From the cell containing the given text, extract its center point as [x, y] coordinate. 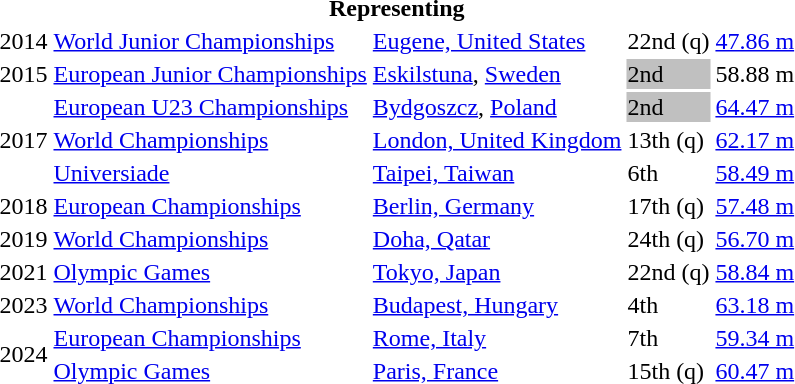
Eugene, United States [497, 41]
Tokyo, Japan [497, 272]
Bydgoszcz, Poland [497, 107]
World Junior Championships [210, 41]
Universiade [210, 173]
17th (q) [668, 206]
7th [668, 338]
European Junior Championships [210, 74]
European U23 Championships [210, 107]
Budapest, Hungary [497, 305]
Doha, Qatar [497, 239]
London, United Kingdom [497, 140]
13th (q) [668, 140]
Taipei, Taiwan [497, 173]
Eskilstuna, Sweden [497, 74]
Rome, Italy [497, 338]
6th [668, 173]
Olympic Games [210, 272]
24th (q) [668, 239]
Berlin, Germany [497, 206]
4th [668, 305]
